Provide the [x, y] coordinate of the cell's center where the given text is located.  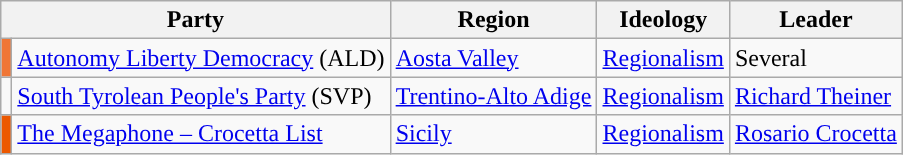
Several [816, 58]
Leader [816, 20]
Aosta Valley [494, 58]
Region [494, 20]
Ideology [663, 20]
Richard Theiner [816, 96]
The Megaphone – Crocetta List [201, 134]
Rosario Crocetta [816, 134]
Trentino-Alto Adige [494, 96]
Party [196, 20]
Autonomy Liberty Democracy (ALD) [201, 58]
South Tyrolean People's Party (SVP) [201, 96]
Sicily [494, 134]
